Detect which cell encompasses the target text, then output its [x, y] center coordinate. 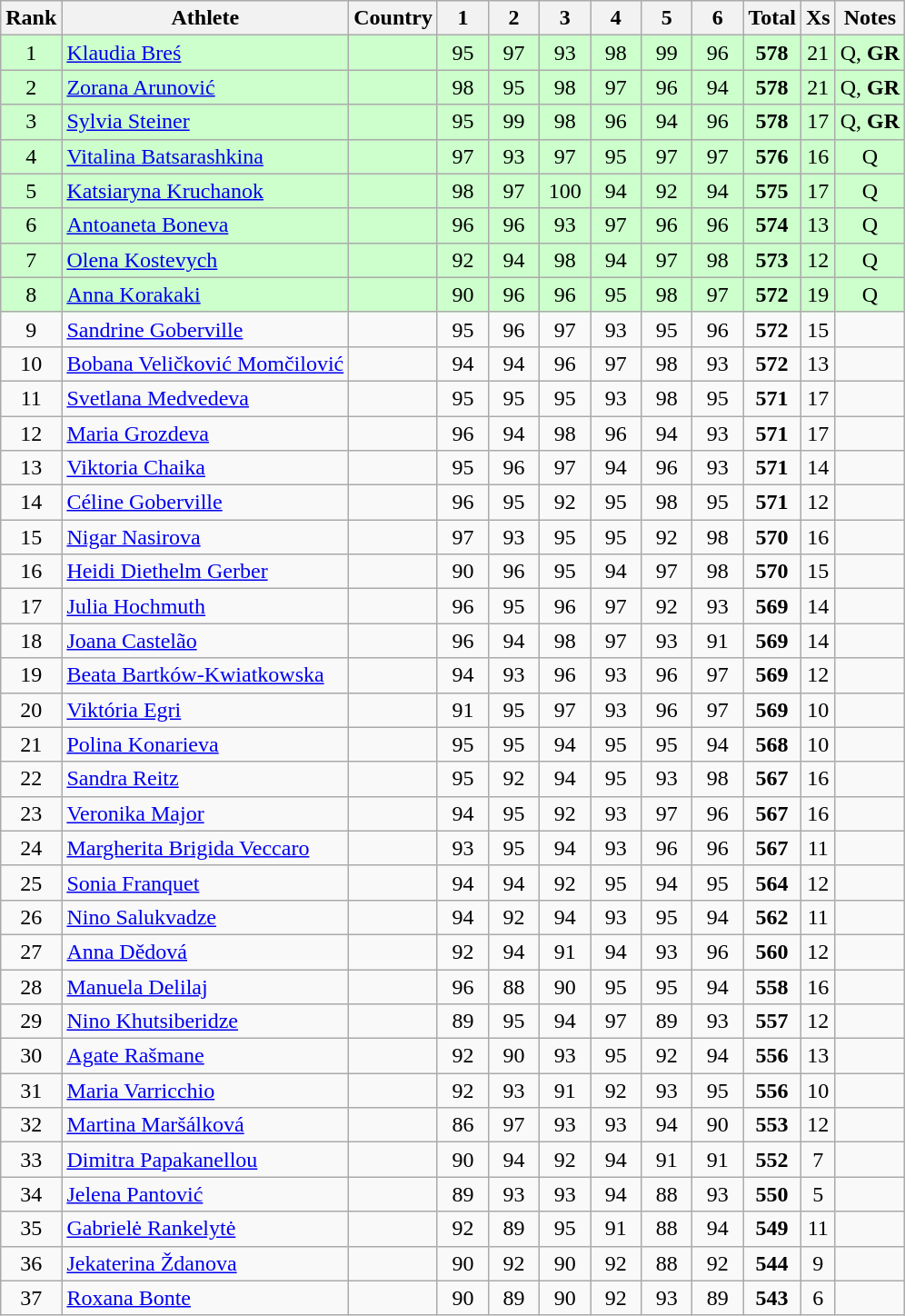
Sylvia Steiner [205, 122]
Dimitra Papakanellou [205, 1160]
24 [31, 848]
568 [772, 744]
Agate Rašmane [205, 1056]
Beata Bartków-Kwiatkowska [205, 675]
36 [31, 1263]
32 [31, 1125]
Manuela Delilaj [205, 986]
Polina Konarieva [205, 744]
18 [31, 641]
557 [772, 1022]
Katsiaryna Kruchanok [205, 191]
Sonia Franquet [205, 882]
Anna Korakaki [205, 294]
575 [772, 191]
Klaudia Breś [205, 53]
26 [31, 917]
35 [31, 1229]
Joana Castelão [205, 641]
8 [31, 294]
560 [772, 952]
544 [772, 1263]
Nino Salukvadze [205, 917]
562 [772, 917]
Margherita Brigida Veccaro [205, 848]
564 [772, 882]
Gabrielė Rankelytė [205, 1229]
553 [772, 1125]
Vitalina Batsarashkina [205, 156]
Jekaterina Ždanova [205, 1263]
Maria Varricchio [205, 1091]
31 [31, 1091]
Svetlana Medvedeva [205, 398]
Country [393, 18]
Viktória Egri [205, 710]
22 [31, 779]
573 [772, 260]
Sandra Reitz [205, 779]
Heidi Diethelm Gerber [205, 572]
25 [31, 882]
Veronika Major [205, 813]
Martina Maršálková [205, 1125]
549 [772, 1229]
30 [31, 1056]
Rank [31, 18]
Antoaneta Boneva [205, 225]
576 [772, 156]
29 [31, 1022]
Olena Kostevych [205, 260]
23 [31, 813]
Zorana Arunović [205, 87]
550 [772, 1194]
Sandrine Goberville [205, 329]
552 [772, 1160]
Total [772, 18]
Nino Khutsiberidze [205, 1022]
558 [772, 986]
33 [31, 1160]
Roxana Bonte [205, 1298]
Julia Hochmuth [205, 606]
Anna Dědová [205, 952]
37 [31, 1298]
20 [31, 710]
Maria Grozdeva [205, 434]
Jelena Pantović [205, 1194]
Bobana Veličković Momčilović [205, 364]
27 [31, 952]
34 [31, 1194]
Viktoria Chaika [205, 468]
28 [31, 986]
86 [462, 1125]
Athlete [205, 18]
Nigar Nasirova [205, 537]
574 [772, 225]
Céline Goberville [205, 503]
543 [772, 1298]
Xs [818, 18]
Notes [870, 18]
100 [565, 191]
